For the text-containing cell, return its midpoint in [x, y] coordinate format. 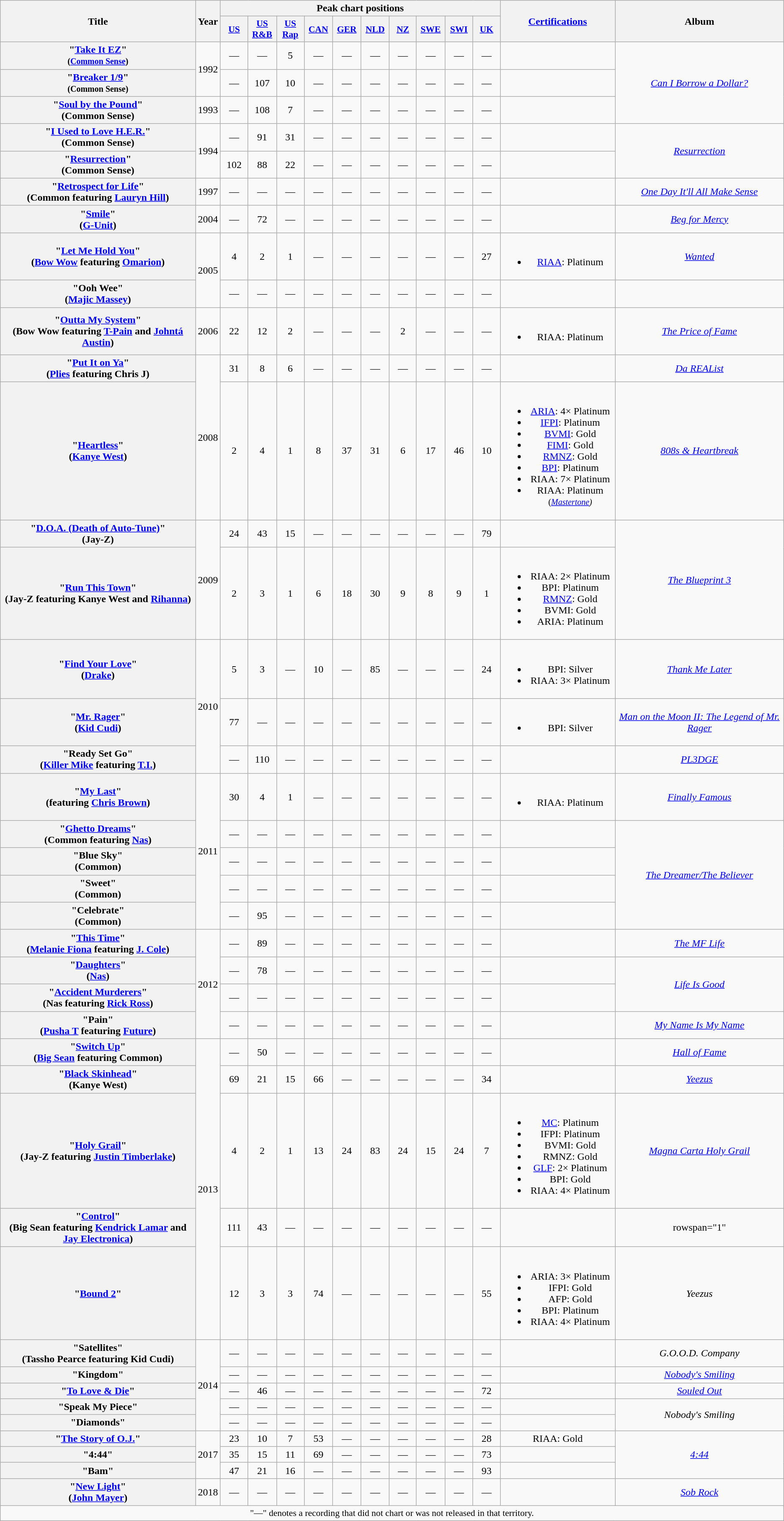
2014 [208, 1385]
34 [487, 1079]
"Retrospect for Life"(Common featuring Lauryn Hill) [98, 192]
The Price of Fame [699, 331]
79 [487, 534]
BPI: SilverRIAA: 3× Platinum [558, 669]
NLD [375, 29]
SWI [459, 29]
2005 [208, 270]
1997 [208, 192]
"The Story of O.J." [98, 1438]
Life Is Good [699, 984]
"Let Me Hold You"(Bow Wow featuring Omarion) [98, 256]
"Take It EZ"(Common Sense) [98, 55]
Souled Out [699, 1391]
ARIA: 3× PlatinumIFPI: GoldAFP: GoldBPI: PlatinumRIAA: 4× Platinum [558, 1293]
110 [262, 759]
USR&B [262, 29]
2006 [208, 331]
BPI: Silver [558, 722]
"Bam" [98, 1470]
89 [262, 943]
28 [487, 1438]
GER [347, 29]
"Mr. Rager"(Kid Cudi) [98, 722]
102 [234, 164]
"Bound 2" [98, 1293]
13 [318, 1151]
"Celebrate"(Common) [98, 916]
23 [234, 1438]
Year [208, 21]
"Breaker 1/9"(Common Sense) [98, 83]
50 [262, 1053]
35 [234, 1454]
"Put It on Ya"(Plies featuring Chris J) [98, 369]
107 [262, 83]
SWE [431, 29]
2011 [208, 851]
17 [431, 451]
"Run This Town"(Jay-Z featuring Kanye West and Rihanna) [98, 593]
27 [487, 256]
PL3DGE [699, 759]
18 [347, 593]
2008 [208, 437]
"Daughters"(Nas) [98, 970]
"Soul by the Pound"(Common Sense) [98, 110]
808s & Heartbreak [699, 451]
Album [699, 21]
My Name Is My Name [699, 1025]
2004 [208, 219]
1992 [208, 69]
93 [487, 1470]
Hall of Fame [699, 1053]
"Ooh Wee"(Majic Massey) [98, 293]
USRap [290, 29]
The Dreamer/The Believer [699, 875]
Can I Borrow a Dollar? [699, 83]
"Satellites"(Tassho Pearce featuring Kid Cudi) [98, 1353]
"Accident Murderers"(Nas featuring Rick Ross) [98, 997]
Man on the Moon II: The Legend of Mr. Rager [699, 722]
"Control"(Big Sean featuring Kendrick Lamar and Jay Electronica) [98, 1228]
47 [234, 1470]
The MF Life [699, 943]
95 [262, 916]
"Find Your Love"(Drake) [98, 669]
"Kingdom" [98, 1375]
"Sweet"(Common) [98, 888]
"Heartless"(Kanye West) [98, 451]
85 [375, 669]
"—" denotes a recording that did not chart or was not released in that territory. [392, 1513]
108 [262, 110]
The Blueprint 3 [699, 580]
37 [347, 451]
"Smile"(G-Unit) [98, 219]
Finally Famous [699, 797]
"This Time"(Melanie Fiona featuring J. Cole) [98, 943]
11 [290, 1454]
Thank Me Later [699, 669]
111 [234, 1228]
"Black Skinhead"(Kanye West) [98, 1079]
G.O.O.D. Company [699, 1353]
2012 [208, 984]
16 [290, 1470]
rowspan="1" [699, 1228]
Beg for Mercy [699, 219]
Resurrection [699, 151]
RIAA: 2× PlatinumBPI: PlatinumRMNZ: GoldBVMI: GoldARIA: Platinum [558, 593]
Title [98, 21]
RIAA: Gold [558, 1438]
53 [318, 1438]
"Pain"(Pusha T featuring Future) [98, 1025]
"To Love & Die" [98, 1391]
73 [487, 1454]
"New Light"(John Mayer) [98, 1492]
83 [375, 1151]
2009 [208, 580]
"Speak My Piece" [98, 1407]
Sob Rock [699, 1492]
Wanted [699, 256]
CAN [318, 29]
2017 [208, 1454]
"Ghetto Dreams"(Common featuring Nas) [98, 834]
Peak chart positions [360, 8]
Certifications [558, 21]
"Diamonds" [98, 1423]
1993 [208, 110]
"Holy Grail"(Jay-Z featuring Justin Timberlake) [98, 1151]
"4:44" [98, 1454]
88 [262, 164]
"Switch Up"(Big Sean featuring Common) [98, 1053]
"Resurrection"(Common Sense) [98, 164]
4:44 [699, 1454]
2010 [208, 706]
UK [487, 29]
"My Last"(featuring Chris Brown) [98, 797]
66 [318, 1079]
"Ready Set Go"(Killer Mike featuring T.I.) [98, 759]
Da REAList [699, 369]
ARIA: 4× PlatinumIFPI: PlatinumBVMI: GoldFIMI: GoldRMNZ: GoldBPI: PlatinumRIAA: 7× PlatinumRIAA: Platinum (Mastertone) [558, 451]
"Blue Sky"(Common) [98, 861]
"D.O.A. (Death of Auto-Tune)"(Jay-Z) [98, 534]
2018 [208, 1492]
One Day It'll All Make Sense [699, 192]
NZ [403, 29]
"Outta My System"(Bow Wow featuring T-Pain and Johntá Austin) [98, 331]
74 [318, 1293]
US [234, 29]
78 [262, 970]
MC: PlatinumIFPI: PlatinumBVMI: GoldRMNZ: GoldGLF: 2× PlatinumBPI: GoldRIAA: 4× Platinum [558, 1151]
1994 [208, 151]
55 [487, 1293]
77 [234, 722]
Magna Carta Holy Grail [699, 1151]
"I Used to Love H.E.R."(Common Sense) [98, 137]
91 [262, 137]
2013 [208, 1189]
